Provide the [x, y] coordinate of the cell's center where the given text is located.  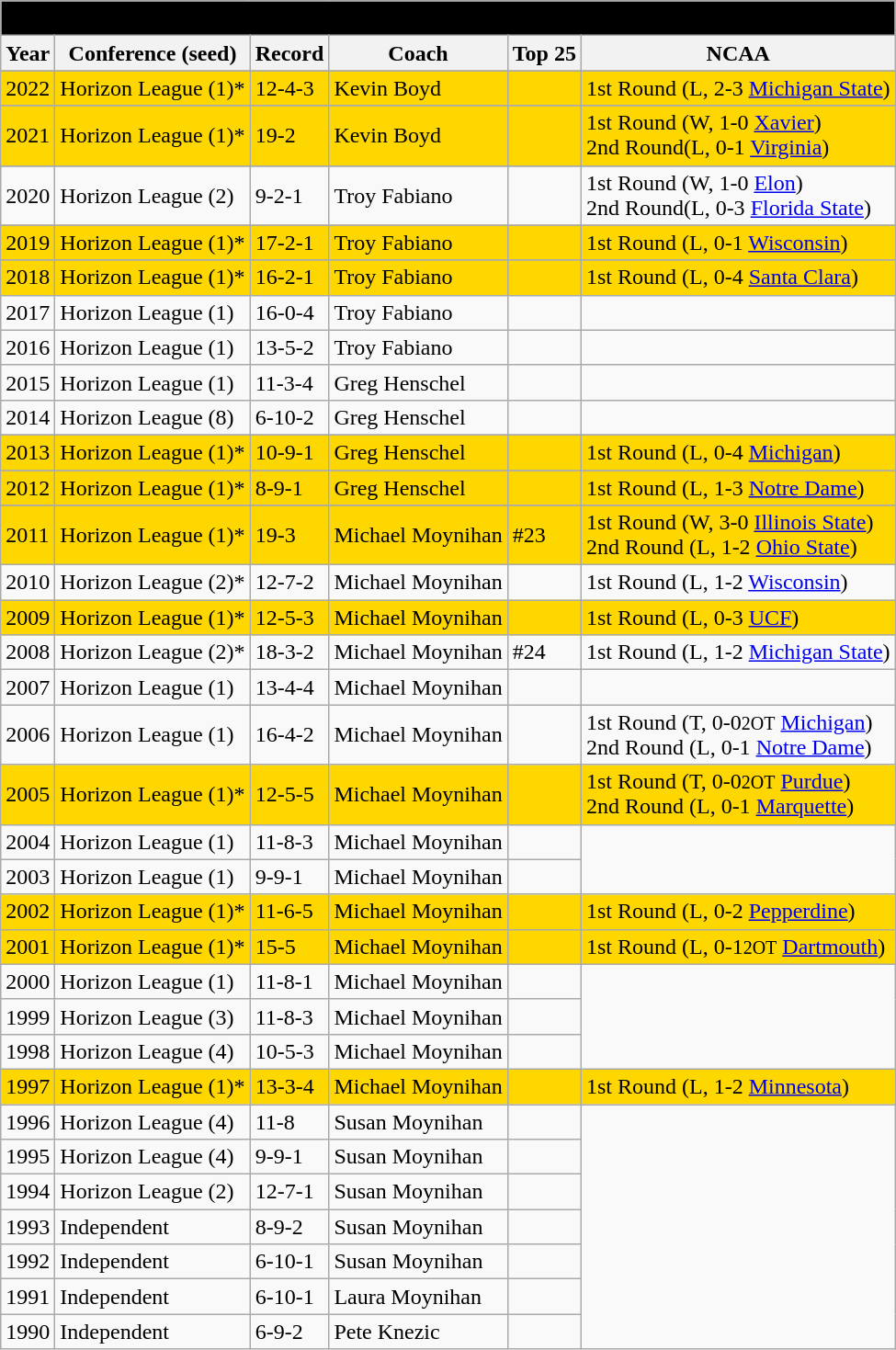
1997 [28, 1086]
2002 [28, 912]
13-5-2 [289, 347]
12-7-2 [289, 583]
1st Round (T, 0-02OT Michigan)2nd Round (L, 0-1 Notre Dame) [738, 735]
12-4-3 [289, 88]
Laura Moynihan [418, 1297]
16-4-2 [289, 735]
2012 [28, 488]
6-10-2 [289, 417]
2011 [28, 535]
11-8 [289, 1122]
1st Round (W, 3-0 Illinois State)2nd Round (L, 1-2 Ohio State) [738, 535]
16-2-1 [289, 278]
1st Round (T, 0-02OT Purdue)2nd Round (L, 0-1 Marquette) [738, 794]
1998 [28, 1051]
19-2 [289, 136]
2017 [28, 312]
1999 [28, 1016]
12-7-1 [289, 1192]
13-4-4 [289, 687]
18-3-2 [289, 652]
1st Round (L, 0-4 Santa Clara) [738, 278]
1st Round (W, 1-0 Elon)2nd Round(L, 0-3 Florida State) [738, 195]
1994 [28, 1192]
2007 [28, 687]
Horizon League (3) [153, 1016]
1st Round (L, 0-4 Michigan) [738, 452]
2013 [28, 452]
2014 [28, 417]
12-5-3 [289, 618]
2001 [28, 947]
2004 [28, 842]
11-8-1 [289, 981]
2003 [28, 877]
Coach [418, 53]
1st Round (L, 0-3 UCF) [738, 618]
2020 [28, 195]
1st Round (L, 1-2 Wisconsin) [738, 583]
1st Round (L, 2-3 Michigan State) [738, 88]
17-2-1 [289, 243]
10-5-3 [289, 1051]
1st Round (W, 1-0 Xavier)2nd Round(L, 0-1 Virginia) [738, 136]
9-2-1 [289, 195]
Record [289, 53]
8-9-2 [289, 1227]
1996 [28, 1122]
19-3 [289, 535]
1993 [28, 1227]
Conference (seed) [153, 53]
2005 [28, 794]
Horizon League (8) [153, 417]
Pete Knezic [418, 1332]
2021 [28, 136]
13-3-4 [289, 1086]
2010 [28, 583]
2018 [28, 278]
10-9-1 [289, 452]
12-5-5 [289, 794]
1st Round (L, 0-2 Pepperdine) [738, 912]
#23 [544, 535]
2000 [28, 981]
2016 [28, 347]
1st Round (L, 1-3 Notre Dame) [738, 488]
Top 25 [544, 53]
2022 [28, 88]
2006 [28, 735]
2008 [28, 652]
15-5 [289, 947]
11-6-5 [289, 912]
1992 [28, 1262]
16-0-4 [289, 312]
Year [28, 53]
1990 [28, 1332]
11-3-4 [289, 382]
6-9-2 [289, 1332]
8-9-1 [289, 488]
2009 [28, 618]
Milwaukee Panthers [448, 18]
1995 [28, 1157]
1st Round (L, 0-12OT Dartmouth) [738, 947]
2019 [28, 243]
1991 [28, 1297]
2015 [28, 382]
1st Round (L, 1-2 Michigan State) [738, 652]
NCAA [738, 53]
#24 [544, 652]
1st Round (L, 1-2 Minnesota) [738, 1086]
1st Round (L, 0-1 Wisconsin) [738, 243]
